From the cell containing the given text, extract its center point as [x, y] coordinate. 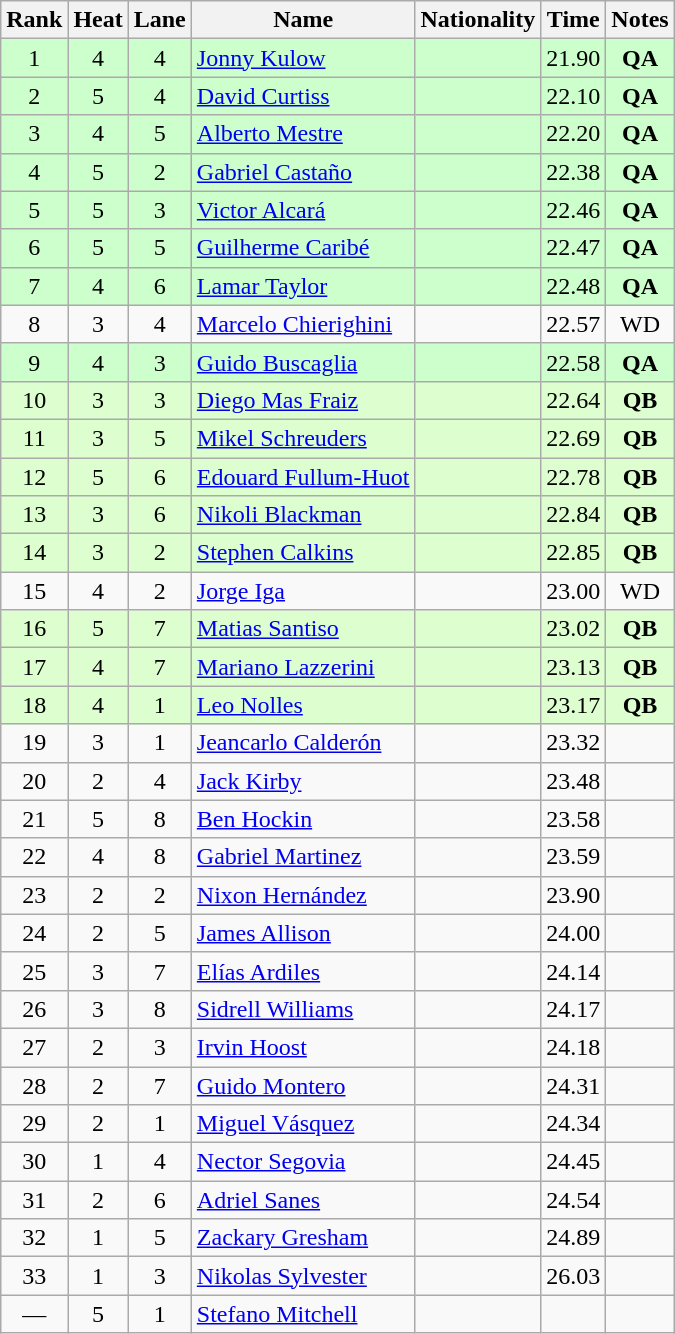
James Allison [303, 933]
22.20 [574, 134]
Gabriel Castaño [303, 172]
Jorge Iga [303, 591]
24.31 [574, 1085]
Gabriel Martinez [303, 857]
29 [34, 1124]
13 [34, 515]
Diego Mas Fraiz [303, 400]
24.89 [574, 1238]
23 [34, 895]
Nixon Hernández [303, 895]
23.02 [574, 629]
33 [34, 1276]
14 [34, 553]
David Curtiss [303, 96]
12 [34, 477]
17 [34, 667]
31 [34, 1200]
22.10 [574, 96]
Notes [640, 20]
Mariano Lazzerini [303, 667]
28 [34, 1085]
Alberto Mestre [303, 134]
23.00 [574, 591]
Nationality [478, 20]
Nikoli Blackman [303, 515]
19 [34, 743]
Jack Kirby [303, 781]
Zackary Gresham [303, 1238]
32 [34, 1238]
Sidrell Williams [303, 1009]
26 [34, 1009]
Time [574, 20]
24.17 [574, 1009]
Nikolas Sylvester [303, 1276]
Name [303, 20]
Edouard Fullum-Huot [303, 477]
23.13 [574, 667]
22.69 [574, 438]
22 [34, 857]
24.54 [574, 1200]
22.85 [574, 553]
23.48 [574, 781]
11 [34, 438]
21 [34, 819]
23.17 [574, 705]
23.58 [574, 819]
23.59 [574, 857]
22.38 [574, 172]
Leo Nolles [303, 705]
Stephen Calkins [303, 553]
Elías Ardiles [303, 971]
22.46 [574, 210]
Adriel Sanes [303, 1200]
24.18 [574, 1047]
Matias Santiso [303, 629]
23.90 [574, 895]
30 [34, 1162]
24.45 [574, 1162]
15 [34, 591]
Rank [34, 20]
22.64 [574, 400]
24.34 [574, 1124]
Victor Alcará [303, 210]
20 [34, 781]
24 [34, 933]
Guido Buscaglia [303, 362]
26.03 [574, 1276]
22.47 [574, 248]
24.14 [574, 971]
Ben Hockin [303, 819]
Nector Segovia [303, 1162]
Guilherme Caribé [303, 248]
Lane [160, 20]
Irvin Hoost [303, 1047]
Miguel Vásquez [303, 1124]
27 [34, 1047]
23.32 [574, 743]
9 [34, 362]
Jonny Kulow [303, 58]
22.57 [574, 324]
25 [34, 971]
22.78 [574, 477]
22.84 [574, 515]
22.48 [574, 286]
Marcelo Chierighini [303, 324]
Mikel Schreuders [303, 438]
22.58 [574, 362]
21.90 [574, 58]
10 [34, 400]
Guido Montero [303, 1085]
Heat [98, 20]
18 [34, 705]
16 [34, 629]
— [34, 1314]
24.00 [574, 933]
Lamar Taylor [303, 286]
Jeancarlo Calderón [303, 743]
Stefano Mitchell [303, 1314]
